Output the (X, Y) coordinate of the center of the cell containing the given text.  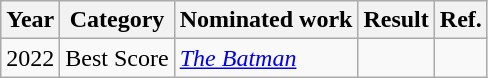
Nominated work (266, 20)
Best Score (117, 58)
2022 (30, 58)
Category (117, 20)
Ref. (460, 20)
Result (396, 20)
The Batman (266, 58)
Year (30, 20)
